Output the [X, Y] coordinate of the center of the cell containing the given text.  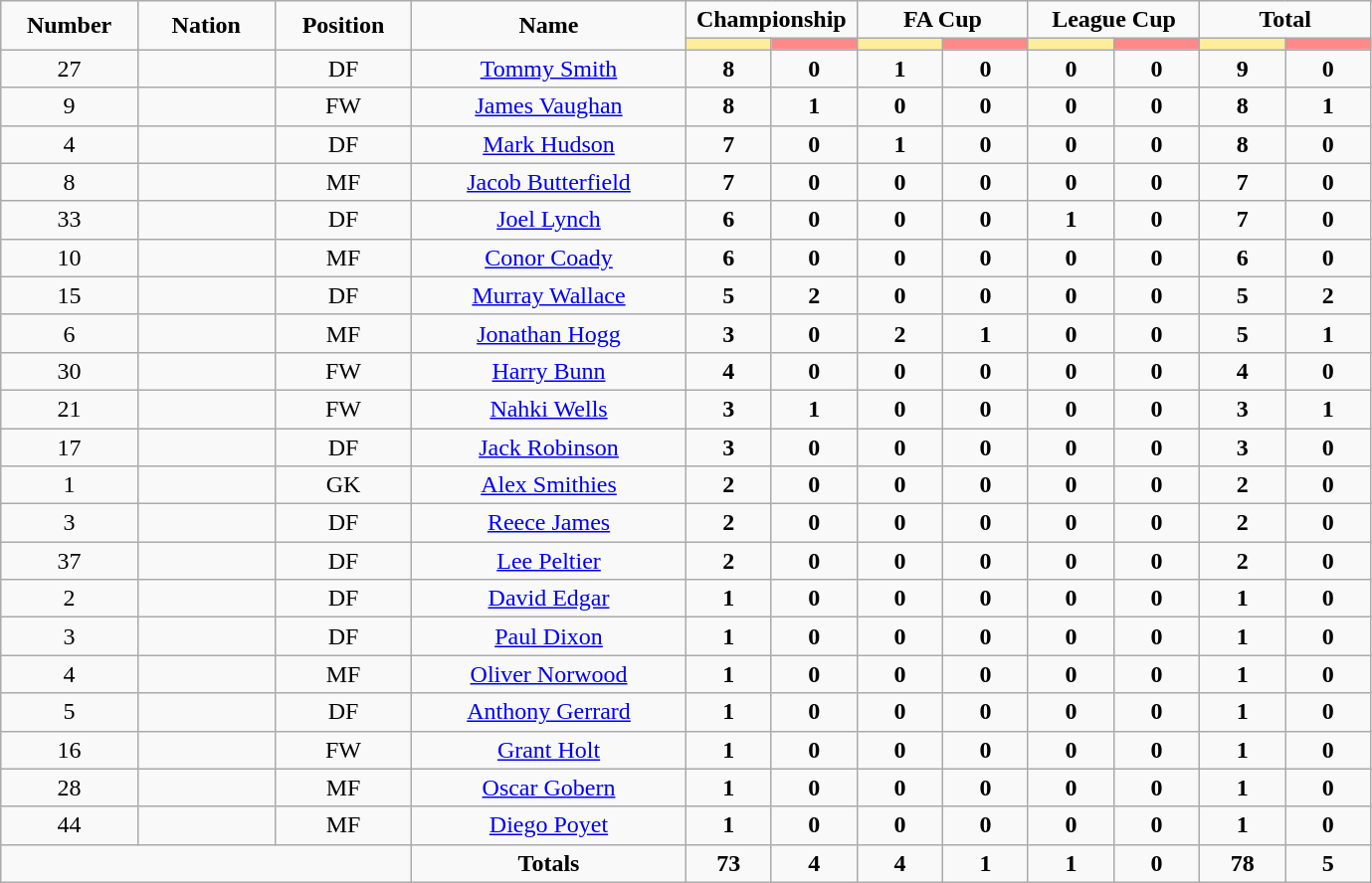
James Vaughan [549, 106]
Total [1285, 20]
21 [70, 409]
Championship [771, 20]
Totals [549, 863]
Joel Lynch [549, 220]
Tommy Smith [549, 69]
10 [70, 258]
Oscar Gobern [549, 788]
David Edgar [549, 599]
Murray Wallace [549, 295]
Number [70, 26]
Alex Smithies [549, 485]
Harry Bunn [549, 371]
Grant Holt [549, 750]
Name [549, 26]
Diego Poyet [549, 825]
League Cup [1113, 20]
Jack Robinson [549, 446]
Oliver Norwood [549, 674]
Jacob Butterfield [549, 182]
Mark Hudson [549, 144]
73 [728, 863]
16 [70, 750]
GK [343, 485]
Anthony Gerrard [549, 712]
Lee Peltier [549, 561]
30 [70, 371]
FA Cup [942, 20]
Nation [206, 26]
33 [70, 220]
28 [70, 788]
Position [343, 26]
27 [70, 69]
Conor Coady [549, 258]
Nahki Wells [549, 409]
Reece James [549, 523]
37 [70, 561]
15 [70, 295]
78 [1243, 863]
44 [70, 825]
Jonathan Hogg [549, 333]
Paul Dixon [549, 636]
17 [70, 446]
